Locate the cell with the specified text and output its (x, y) center coordinate. 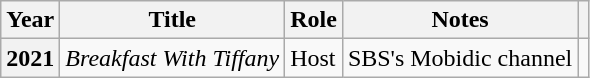
Breakfast With Tiffany (172, 58)
Title (172, 20)
2021 (30, 58)
Year (30, 20)
Role (314, 20)
SBS's Mobidic channel (460, 58)
Host (314, 58)
Notes (460, 20)
